Search for the cell housing the specified text and yield its (X, Y) center coordinate. 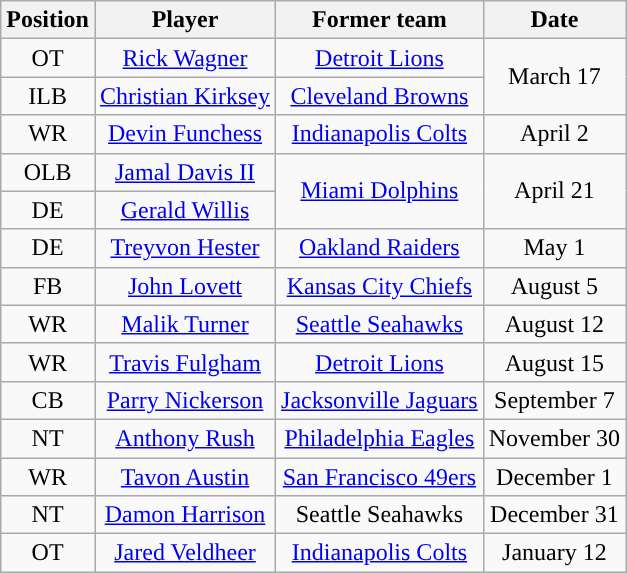
Position (48, 20)
Player (184, 20)
FB (48, 286)
Travis Fulgham (184, 362)
March 17 (554, 77)
Parry Nickerson (184, 400)
Gerald Willis (184, 210)
November 30 (554, 438)
Anthony Rush (184, 438)
Rick Wagner (184, 58)
Cleveland Browns (380, 96)
Jared Veldheer (184, 553)
John Lovett (184, 286)
Kansas City Chiefs (380, 286)
Jamal Davis II (184, 172)
May 1 (554, 248)
Malik Turner (184, 324)
Christian Kirksey (184, 96)
Tavon Austin (184, 477)
April 2 (554, 134)
Miami Dolphins (380, 191)
Treyvon Hester (184, 248)
Date (554, 20)
Former team (380, 20)
CB (48, 400)
Jacksonville Jaguars (380, 400)
January 12 (554, 553)
Philadelphia Eagles (380, 438)
August 15 (554, 362)
ILB (48, 96)
Devin Funchess (184, 134)
September 7 (554, 400)
OLB (48, 172)
December 1 (554, 477)
August 12 (554, 324)
San Francisco 49ers (380, 477)
August 5 (554, 286)
April 21 (554, 191)
Oakland Raiders (380, 248)
December 31 (554, 515)
Damon Harrison (184, 515)
